Return the [x, y] coordinate for the center point of the cell that contains the specified text.  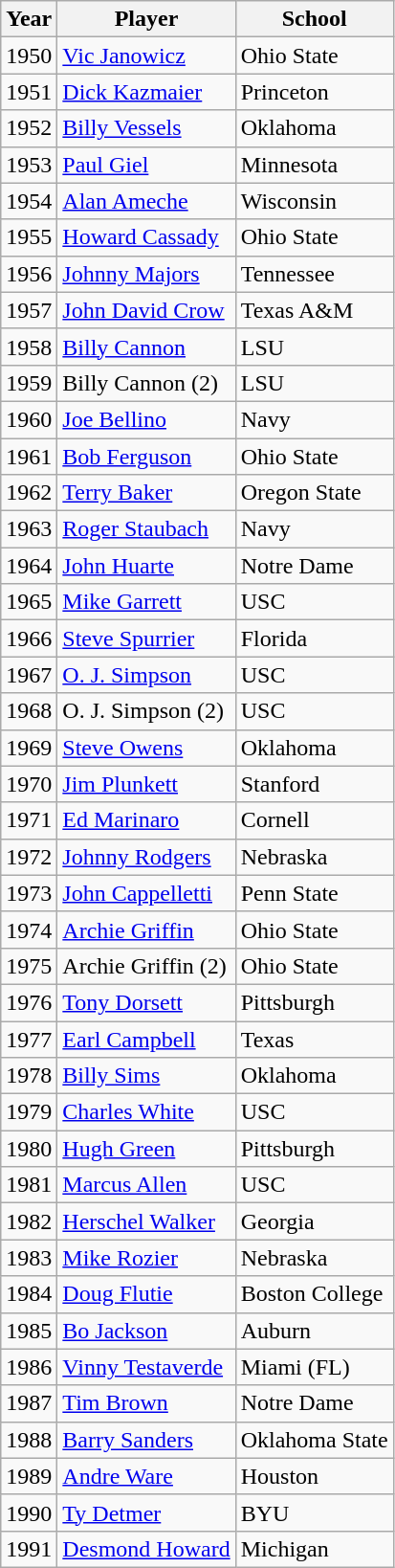
Tennessee [314, 274]
1969 [29, 748]
Bob Ferguson [146, 457]
Vic Janowicz [146, 56]
Houston [314, 1476]
Andre Ware [146, 1476]
Princeton [314, 92]
1971 [29, 820]
1972 [29, 857]
1986 [29, 1367]
1965 [29, 602]
1976 [29, 1002]
1982 [29, 1221]
Herschel Walker [146, 1221]
1980 [29, 1149]
Minnesota [314, 165]
1953 [29, 165]
Boston College [314, 1294]
1955 [29, 237]
Marcus Allen [146, 1185]
Archie Griffin (2) [146, 966]
Stanford [314, 784]
Year [29, 19]
1960 [29, 419]
1950 [29, 56]
1968 [29, 711]
Bo Jackson [146, 1331]
1954 [29, 201]
Desmond Howard [146, 1549]
1951 [29, 92]
1957 [29, 310]
Hugh Green [146, 1149]
BYU [314, 1512]
Oklahoma State [314, 1440]
1956 [29, 274]
Oregon State [314, 493]
Billy Vessels [146, 128]
1977 [29, 1039]
O. J. Simpson (2) [146, 711]
Billy Cannon [146, 347]
Roger Staubach [146, 529]
Howard Cassady [146, 237]
Tony Dorsett [146, 1002]
Auburn [314, 1331]
Ty Detmer [146, 1512]
John David Crow [146, 310]
1952 [29, 128]
John Huarte [146, 566]
Steve Spurrier [146, 638]
Paul Giel [146, 165]
O. J. Simpson [146, 675]
1973 [29, 893]
1966 [29, 638]
1962 [29, 493]
1963 [29, 529]
Florida [314, 638]
1964 [29, 566]
Texas A&M [314, 310]
Barry Sanders [146, 1440]
Tim Brown [146, 1403]
1987 [29, 1403]
Steve Owens [146, 748]
Archie Griffin [146, 930]
Billy Cannon (2) [146, 383]
Charles White [146, 1112]
1959 [29, 383]
Dick Kazmaier [146, 92]
Doug Flutie [146, 1294]
1974 [29, 930]
Alan Ameche [146, 201]
Jim Plunkett [146, 784]
Johnny Rodgers [146, 857]
School [314, 19]
Johnny Majors [146, 274]
1961 [29, 457]
Vinny Testaverde [146, 1367]
Michigan [314, 1549]
Joe Bellino [146, 419]
Mike Rozier [146, 1258]
1990 [29, 1512]
Ed Marinaro [146, 820]
1985 [29, 1331]
1988 [29, 1440]
Penn State [314, 893]
1978 [29, 1076]
Billy Sims [146, 1076]
John Cappelletti [146, 893]
1970 [29, 784]
1958 [29, 347]
1991 [29, 1549]
1989 [29, 1476]
Player [146, 19]
1984 [29, 1294]
Terry Baker [146, 493]
1979 [29, 1112]
Miami (FL) [314, 1367]
Texas [314, 1039]
Mike Garrett [146, 602]
1975 [29, 966]
1983 [29, 1258]
Georgia [314, 1221]
Cornell [314, 820]
1981 [29, 1185]
Earl Campbell [146, 1039]
1967 [29, 675]
Wisconsin [314, 201]
